Search for the cell housing the specified text and yield its (X, Y) center coordinate. 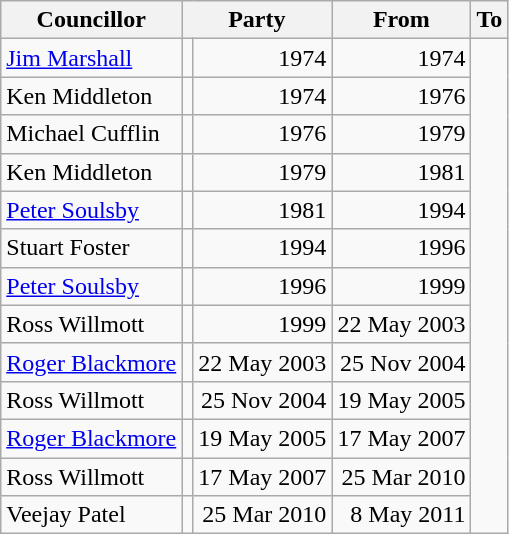
From (402, 20)
8 May 2011 (402, 515)
Veejay Patel (92, 515)
Party (257, 20)
Michael Cufflin (92, 134)
Jim Marshall (92, 58)
Stuart Foster (92, 248)
To (490, 20)
Councillor (92, 20)
